Provide the [x, y] coordinate of the cell's center where the given text is located.  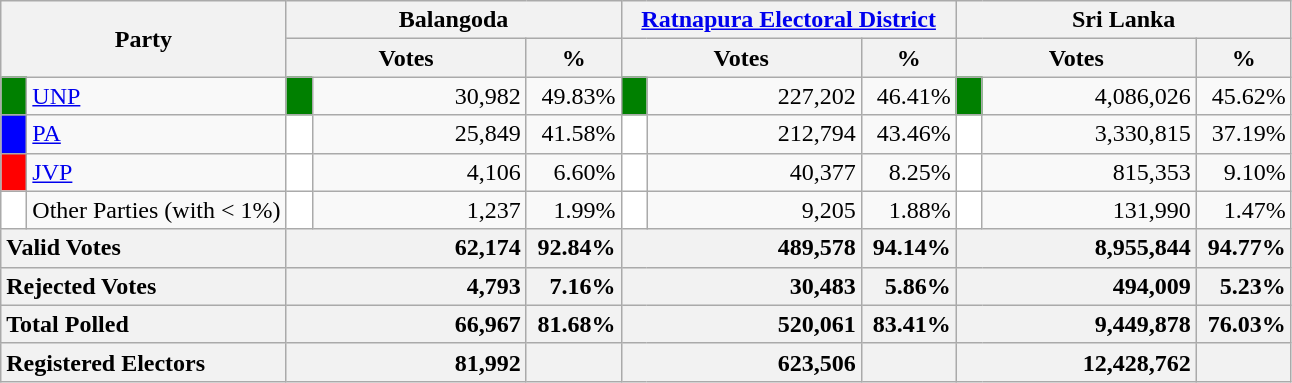
6.60% [574, 172]
Total Polled [144, 324]
94.14% [908, 248]
1.47% [1244, 210]
94.77% [1244, 248]
4,793 [406, 286]
45.62% [1244, 96]
Rejected Votes [144, 286]
Party [144, 39]
520,061 [741, 324]
Valid Votes [144, 248]
81,992 [406, 362]
4,106 [419, 172]
66,967 [406, 324]
8,955,844 [1076, 248]
9,449,878 [1076, 324]
5.23% [1244, 286]
8.25% [908, 172]
41.58% [574, 134]
494,009 [1076, 286]
Sri Lanka [1124, 20]
9.10% [1244, 172]
49.83% [574, 96]
40,377 [754, 172]
3,330,815 [1089, 134]
5.86% [908, 286]
PA [156, 134]
1,237 [419, 210]
37.19% [1244, 134]
25,849 [419, 134]
92.84% [574, 248]
43.46% [908, 134]
131,990 [1089, 210]
Registered Electors [144, 362]
489,578 [741, 248]
UNP [156, 96]
30,483 [741, 286]
1.88% [908, 210]
62,174 [406, 248]
Ratnapura Electoral District [788, 20]
81.68% [574, 324]
46.41% [908, 96]
227,202 [754, 96]
76.03% [1244, 324]
7.16% [574, 286]
Other Parties (with < 1%) [156, 210]
212,794 [754, 134]
JVP [156, 172]
Balangoda [454, 20]
4,086,026 [1089, 96]
12,428,762 [1076, 362]
30,982 [419, 96]
815,353 [1089, 172]
1.99% [574, 210]
623,506 [741, 362]
83.41% [908, 324]
9,205 [754, 210]
